Return the [x, y] coordinate for the center point of the cell that contains the specified text.  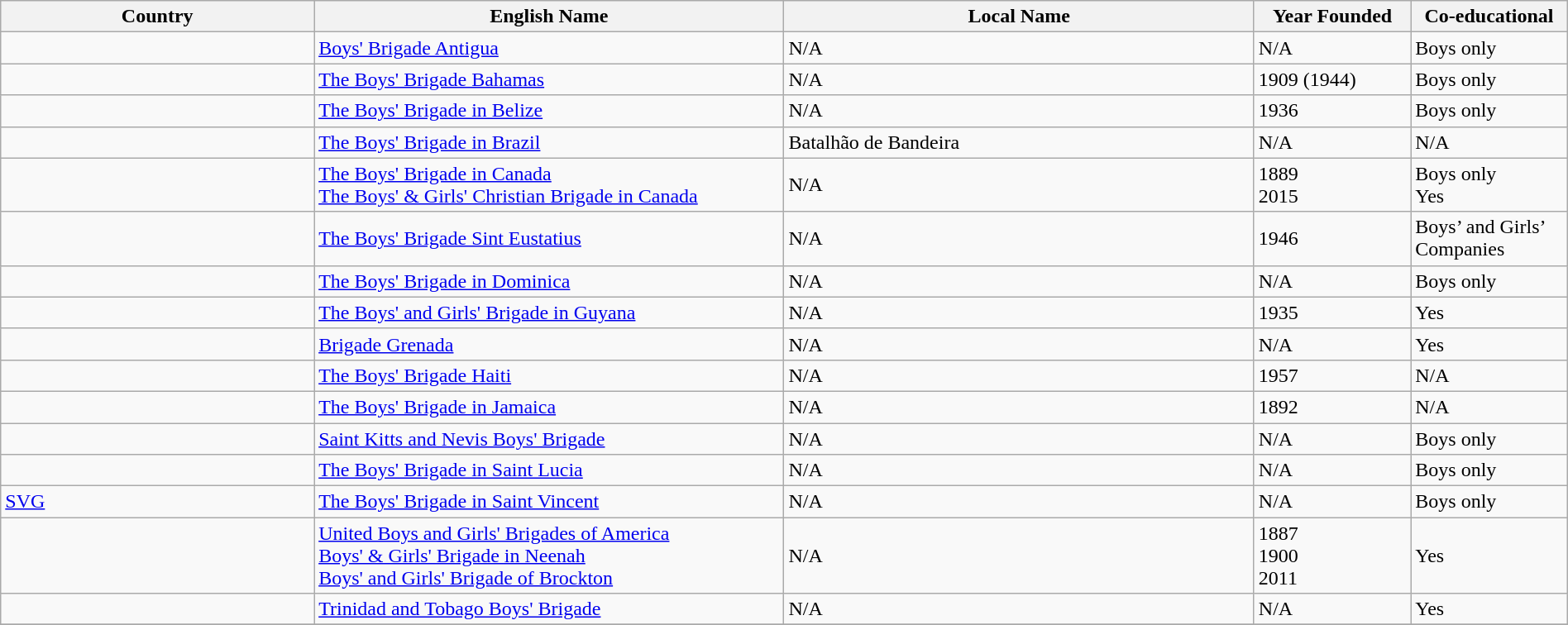
English Name [549, 17]
The Boys' and Girls' Brigade in Guyana [549, 312]
The Boys' Brigade Sint Eustatius [549, 238]
United Boys and Girls' Brigades of AmericaBoys' & Girls' Brigade in NeenahBoys' and Girls' Brigade of Brockton [549, 556]
1892 [1331, 407]
1946 [1331, 238]
1909 (1944) [1331, 79]
1936 [1331, 111]
Trinidad and Tobago Boys' Brigade [549, 609]
1935 [1331, 312]
Boys’ and Girls’ Companies [1489, 238]
Boys onlyYes [1489, 185]
Brigade Grenada [549, 344]
The Boys' Brigade Haiti [549, 375]
The Boys' Brigade in Saint Lucia [549, 470]
Batalhão de Bandeira [1019, 142]
Local Name [1019, 17]
The Boys' Brigade Bahamas [549, 79]
Year Founded [1331, 17]
The Boys' Brigade in Jamaica [549, 407]
Co-educational [1489, 17]
1957 [1331, 375]
Boys' Brigade Antigua [549, 48]
The Boys' Brigade in Dominica [549, 281]
18892015 [1331, 185]
The Boys' Brigade in Saint Vincent [549, 502]
SVG [157, 502]
Saint Kitts and Nevis Boys' Brigade [549, 439]
Country [157, 17]
188719002011 [1331, 556]
The Boys' Brigade in Belize [549, 111]
The Boys' Brigade in Brazil [549, 142]
The Boys' Brigade in CanadaThe Boys' & Girls' Christian Brigade in Canada [549, 185]
